Capture the cell that displays the provided text and extract its [X, Y] central coordinate. 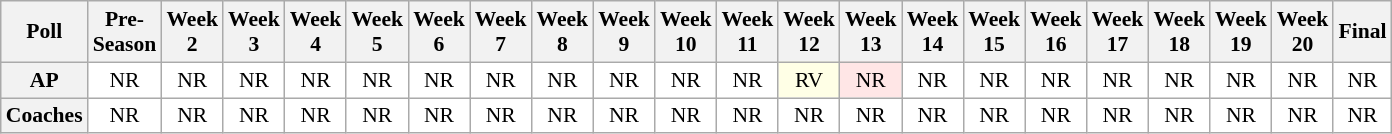
Week7 [501, 32]
Week2 [192, 32]
RV [809, 80]
Week20 [1303, 32]
Week10 [686, 32]
Week12 [809, 32]
Week6 [439, 32]
Week15 [994, 32]
Pre-Season [125, 32]
Week16 [1056, 32]
AP [44, 80]
Week3 [254, 32]
Week11 [748, 32]
Week4 [316, 32]
Week9 [624, 32]
Week18 [1179, 32]
Final [1362, 32]
Coaches [44, 116]
Week8 [562, 32]
Week17 [1118, 32]
Week13 [871, 32]
Week19 [1241, 32]
Week14 [933, 32]
Poll [44, 32]
Week5 [377, 32]
